Scan for the cell matching the given text and deliver its (X, Y) coordinate at center. 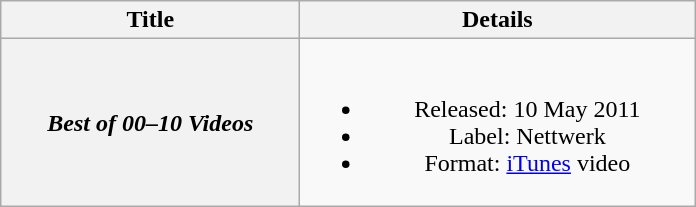
Best of 00–10 Videos (150, 122)
Released: 10 May 2011Label: NettwerkFormat: iTunes video (498, 122)
Title (150, 20)
Details (498, 20)
